Find where the given text appears and provide that cell's center as [x, y] coordinate. 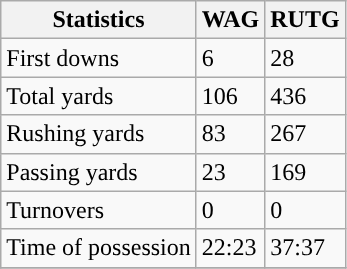
RUTG [305, 20]
83 [230, 134]
Rushing yards [99, 134]
6 [230, 58]
Time of possession [99, 248]
267 [305, 134]
23 [230, 172]
Total yards [99, 96]
28 [305, 58]
106 [230, 96]
First downs [99, 58]
Passing yards [99, 172]
Turnovers [99, 210]
Statistics [99, 20]
WAG [230, 20]
37:37 [305, 248]
436 [305, 96]
22:23 [230, 248]
169 [305, 172]
